Output the (X, Y) coordinate of the center of the cell containing the given text.  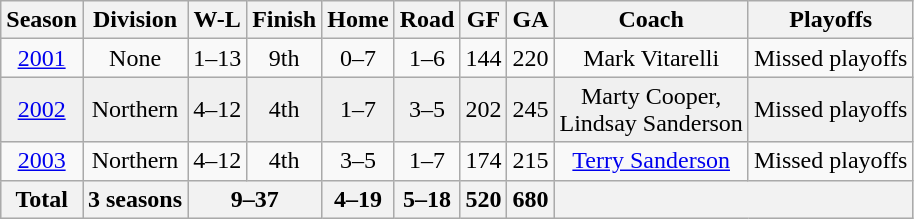
Home (358, 20)
Road (427, 20)
680 (530, 199)
None (134, 58)
5–18 (427, 199)
3 seasons (134, 199)
215 (530, 161)
220 (530, 58)
2003 (42, 161)
2002 (42, 110)
9–37 (255, 199)
Playoffs (830, 20)
9th (284, 58)
1–6 (427, 58)
Total (42, 199)
144 (484, 58)
202 (484, 110)
W-L (218, 20)
174 (484, 161)
Division (134, 20)
245 (530, 110)
GA (530, 20)
Season (42, 20)
Mark Vitarelli (651, 58)
2001 (42, 58)
520 (484, 199)
0–7 (358, 58)
Finish (284, 20)
4–19 (358, 199)
GF (484, 20)
Marty Cooper,Lindsay Sanderson (651, 110)
1–13 (218, 58)
Coach (651, 20)
Terry Sanderson (651, 161)
